From the cell containing the given text, extract its center point as (x, y) coordinate. 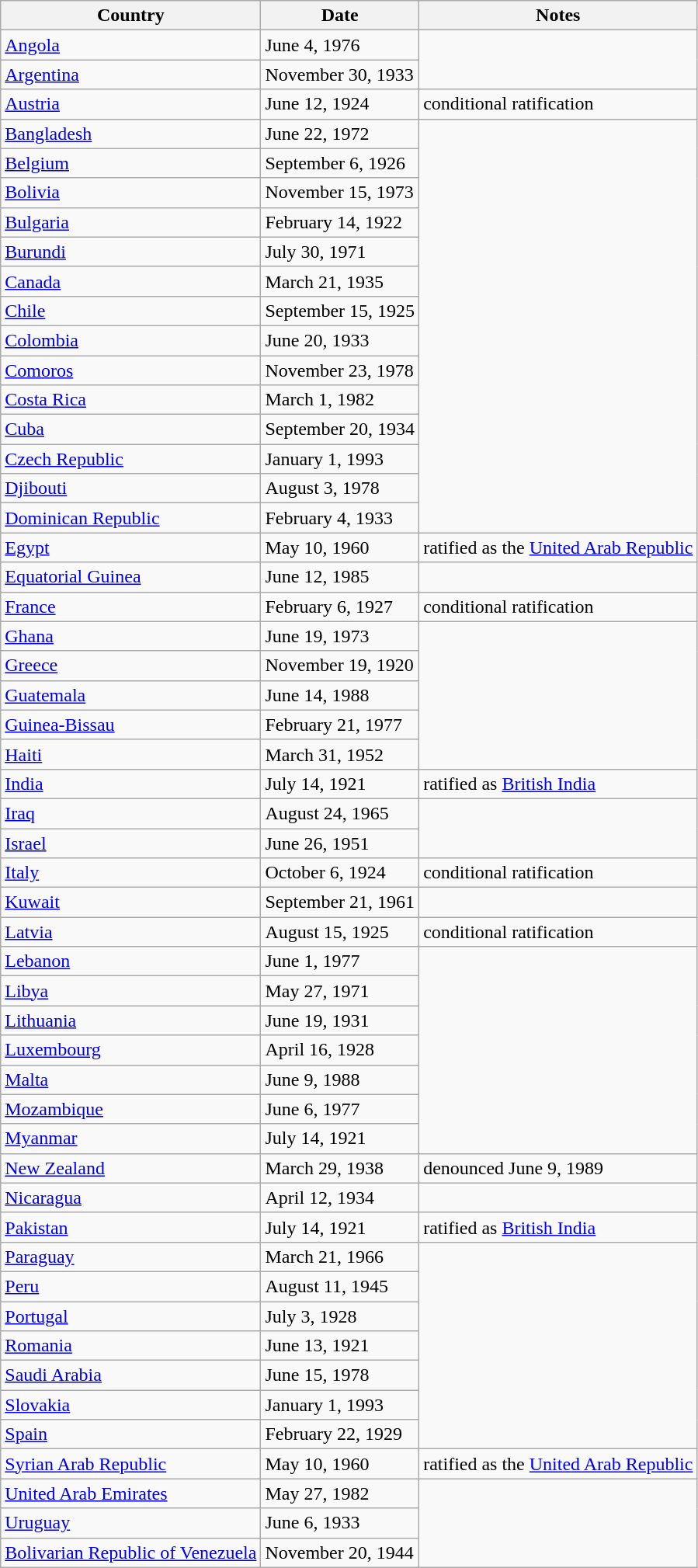
Burundi (130, 252)
February 14, 1922 (340, 222)
Saudi Arabia (130, 1375)
Pakistan (130, 1227)
August 11, 1945 (340, 1286)
June 19, 1973 (340, 636)
United Arab Emirates (130, 1493)
Mozambique (130, 1109)
July 3, 1928 (340, 1316)
February 6, 1927 (340, 607)
October 6, 1924 (340, 873)
June 20, 1933 (340, 340)
June 12, 1985 (340, 577)
Colombia (130, 340)
June 9, 1988 (340, 1080)
Israel (130, 843)
Nicaragua (130, 1198)
Canada (130, 281)
Argentina (130, 75)
Guatemala (130, 695)
Libya (130, 991)
June 13, 1921 (340, 1346)
June 19, 1931 (340, 1020)
Egypt (130, 548)
March 29, 1938 (340, 1168)
denounced June 9, 1989 (558, 1168)
June 6, 1977 (340, 1109)
Country (130, 16)
Slovakia (130, 1405)
February 22, 1929 (340, 1434)
August 3, 1978 (340, 488)
August 15, 1925 (340, 932)
September 15, 1925 (340, 311)
Cuba (130, 429)
September 20, 1934 (340, 429)
Spain (130, 1434)
June 1, 1977 (340, 961)
Kuwait (130, 902)
May 27, 1971 (340, 991)
March 31, 1952 (340, 754)
November 20, 1944 (340, 1552)
June 6, 1933 (340, 1523)
February 4, 1933 (340, 518)
France (130, 607)
June 4, 1976 (340, 45)
Luxembourg (130, 1050)
Chile (130, 311)
Syrian Arab Republic (130, 1464)
September 6, 1926 (340, 163)
September 21, 1961 (340, 902)
Malta (130, 1080)
Lithuania (130, 1020)
New Zealand (130, 1168)
June 15, 1978 (340, 1375)
Belgium (130, 163)
Czech Republic (130, 459)
November 23, 1978 (340, 370)
Equatorial Guinea (130, 577)
April 12, 1934 (340, 1198)
November 15, 1973 (340, 193)
June 12, 1924 (340, 104)
Paraguay (130, 1257)
Lebanon (130, 961)
November 19, 1920 (340, 666)
Comoros (130, 370)
Iraq (130, 813)
Ghana (130, 636)
Bolivia (130, 193)
July 30, 1971 (340, 252)
March 21, 1966 (340, 1257)
India (130, 784)
Haiti (130, 754)
June 26, 1951 (340, 843)
Romania (130, 1346)
March 21, 1935 (340, 281)
May 27, 1982 (340, 1493)
August 24, 1965 (340, 813)
Costa Rica (130, 400)
Date (340, 16)
Uruguay (130, 1523)
Latvia (130, 932)
Bulgaria (130, 222)
Myanmar (130, 1139)
November 30, 1933 (340, 75)
Djibouti (130, 488)
March 1, 1982 (340, 400)
Portugal (130, 1316)
Greece (130, 666)
Italy (130, 873)
Bolivarian Republic of Venezuela (130, 1552)
Bangladesh (130, 134)
Peru (130, 1286)
April 16, 1928 (340, 1050)
Dominican Republic (130, 518)
Austria (130, 104)
June 14, 1988 (340, 695)
June 22, 1972 (340, 134)
Notes (558, 16)
February 21, 1977 (340, 725)
Guinea-Bissau (130, 725)
Angola (130, 45)
